Output the (x, y) coordinate of the center of the cell containing the given text.  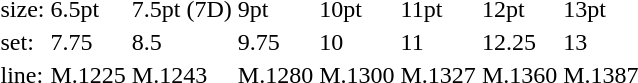
8.5 (182, 42)
9.75 (275, 42)
12.25 (519, 42)
7.75 (88, 42)
11 (438, 42)
10 (357, 42)
